Pinpoint the cell where the given text exists, returning its [x, y] midpoint coordinate. 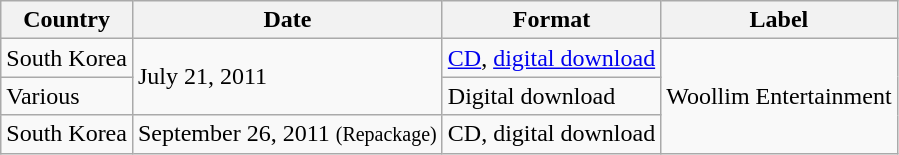
Format [551, 20]
July 21, 2011 [287, 77]
September 26, 2011 (Repackage) [287, 134]
Date [287, 20]
Digital download [551, 96]
Various [67, 96]
Woollim Entertainment [779, 96]
Country [67, 20]
Label [779, 20]
